Return the (X, Y) coordinate for the center point of the cell that contains the specified text.  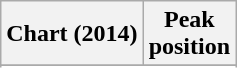
Peakposition (189, 34)
Chart (2014) (72, 34)
